Capture the cell that displays the provided text and extract its (X, Y) central coordinate. 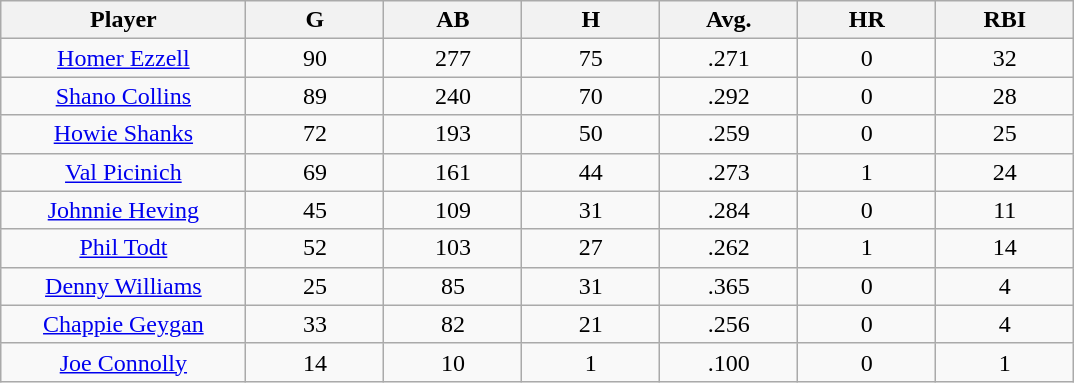
161 (453, 172)
28 (1005, 96)
RBI (1005, 20)
Avg. (729, 20)
52 (315, 248)
240 (453, 96)
89 (315, 96)
Johnnie Heving (124, 210)
69 (315, 172)
72 (315, 134)
109 (453, 210)
.292 (729, 96)
103 (453, 248)
44 (591, 172)
Shano Collins (124, 96)
50 (591, 134)
Chappie Geygan (124, 324)
.365 (729, 286)
.271 (729, 58)
193 (453, 134)
82 (453, 324)
.256 (729, 324)
24 (1005, 172)
Howie Shanks (124, 134)
21 (591, 324)
85 (453, 286)
G (315, 20)
.259 (729, 134)
90 (315, 58)
45 (315, 210)
.273 (729, 172)
Phil Todt (124, 248)
10 (453, 362)
70 (591, 96)
Denny Williams (124, 286)
277 (453, 58)
AB (453, 20)
.284 (729, 210)
32 (1005, 58)
Homer Ezzell (124, 58)
75 (591, 58)
H (591, 20)
27 (591, 248)
33 (315, 324)
Player (124, 20)
.100 (729, 362)
11 (1005, 210)
Joe Connolly (124, 362)
.262 (729, 248)
HR (867, 20)
Val Picinich (124, 172)
